Capture the cell that displays the provided text and extract its [X, Y] central coordinate. 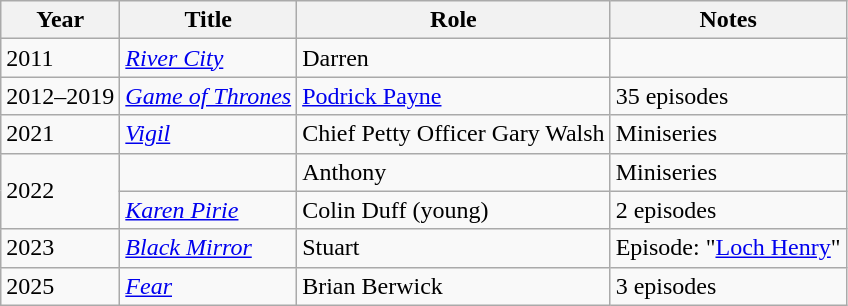
Game of Thrones [208, 96]
River City [208, 58]
35 episodes [728, 96]
Darren [454, 58]
Year [60, 20]
3 episodes [728, 286]
Anthony [454, 172]
Karen Pirie [208, 210]
2022 [60, 191]
Episode: "Loch Henry" [728, 248]
2012–2019 [60, 96]
Colin Duff (young) [454, 210]
Vigil [208, 134]
2025 [60, 286]
Fear [208, 286]
Brian Berwick [454, 286]
Black Mirror [208, 248]
2023 [60, 248]
Role [454, 20]
Stuart [454, 248]
Title [208, 20]
Podrick Payne [454, 96]
2021 [60, 134]
2 episodes [728, 210]
2011 [60, 58]
Chief Petty Officer Gary Walsh [454, 134]
Notes [728, 20]
